Provide the [x, y] coordinate of the cell's center where the given text is located.  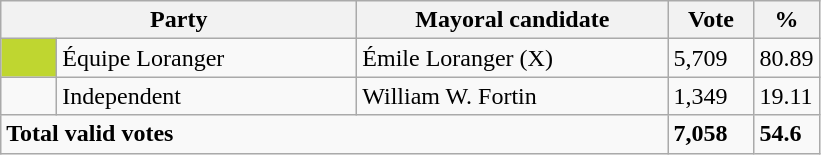
54.6 [786, 134]
80.89 [786, 58]
Équipe Loranger [207, 58]
Émile Loranger (X) [512, 58]
Mayoral candidate [512, 20]
Vote [711, 20]
% [786, 20]
7,058 [711, 134]
1,349 [711, 96]
Total valid votes [334, 134]
Party [179, 20]
Independent [207, 96]
William W. Fortin [512, 96]
19.11 [786, 96]
5,709 [711, 58]
